Extract the [x, y] coordinate from the center of the cell holding the provided text.  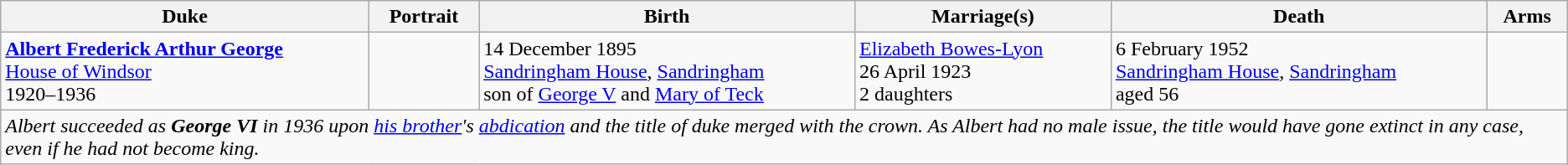
14 December 1895Sandringham House, Sandringhamson of George V and Mary of Teck [667, 71]
Portrait [424, 17]
Arms [1527, 17]
6 February 1952Sandringham House, Sandringhamaged 56 [1298, 71]
Birth [667, 17]
Duke [184, 17]
Death [1298, 17]
Albert Frederick Arthur George House of Windsor1920–1936 [184, 71]
Elizabeth Bowes-Lyon26 April 19232 daughters [983, 71]
Marriage(s) [983, 17]
